Determine the [X, Y] coordinate at the center of the cell enclosing the given text.  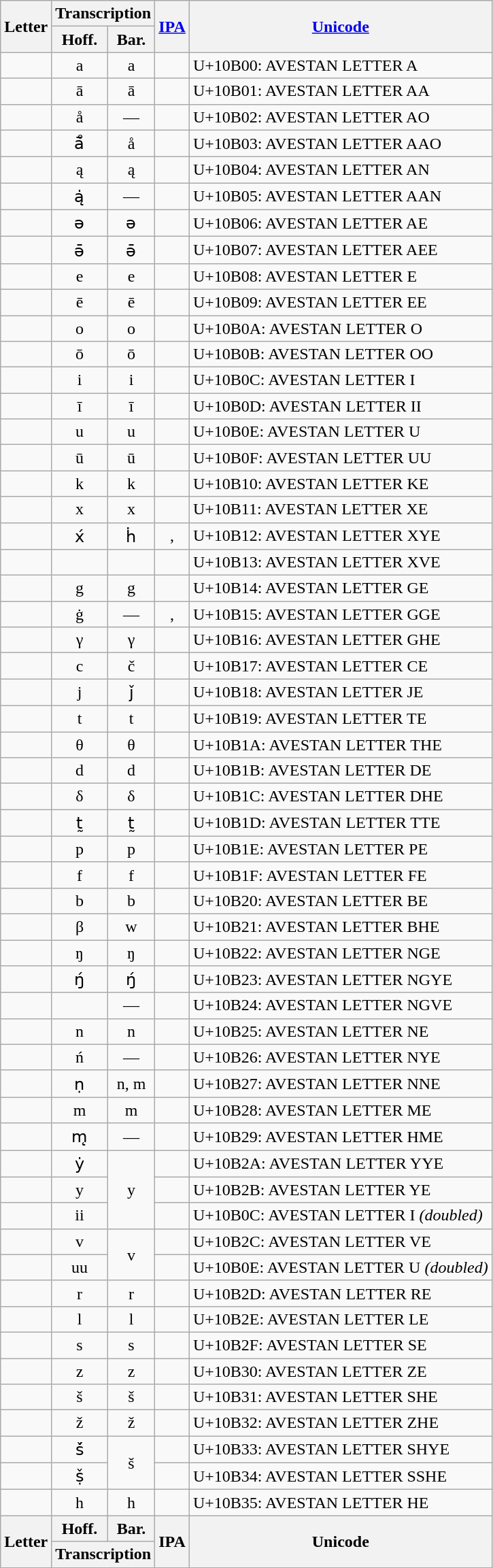
ẏ [80, 1163]
U+10B26: AVESTAN LETTER NYE [340, 1057]
U+10B33: AVESTAN LETTER SHYE [340, 1450]
U+10B08: AVESTAN LETTER E [340, 276]
ǰ [131, 693]
U+10B0E: AVESTAN LETTER U [340, 432]
ġ [80, 614]
U+10B1D: AVESTAN LETTER TTE [340, 823]
U+10B28: AVESTAN LETTER ME [340, 1110]
U+10B11: AVESTAN LETTER XE [340, 510]
U+10B10: AVESTAN LETTER KE [340, 484]
U+10B0D: AVESTAN LETTER II [340, 406]
ṇ [80, 1084]
U+10B1B: AVESTAN LETTER DE [340, 771]
U+10B0B: AVESTAN LETTER OO [340, 354]
U+10B03: AVESTAN LETTER AAO [340, 144]
U+10B1E: AVESTAN LETTER PE [340, 849]
U+10B23: AVESTAN LETTER NGYE [340, 980]
U+10B16: AVESTAN LETTER GHE [340, 640]
U+10B2E: AVESTAN LETTER LE [340, 1319]
U+10B27: AVESTAN LETTER NNE [340, 1084]
U+10B2A: AVESTAN LETTER YYE [340, 1163]
U+10B31: AVESTAN LETTER SHE [340, 1397]
U+10B15: AVESTAN LETTER GGE [340, 614]
c [80, 666]
w [131, 927]
U+10B06: AVESTAN LETTER AE [340, 223]
U+10B13: AVESTAN LETTER XVE [340, 563]
U+10B19: AVESTAN LETTER TE [340, 718]
U+10B14: AVESTAN LETTER GE [340, 588]
β [80, 927]
š́ [80, 1450]
U+10B04: AVESTAN LETTER AN [340, 170]
U+10B25: AVESTAN LETTER NE [340, 1031]
ā̊ [80, 144]
U+10B24: AVESTAN LETTER NGVE [340, 1005]
U+10B05: AVESTAN LETTER AAN [340, 197]
uu [80, 1267]
m̨ [80, 1137]
ą̇ [80, 197]
U+10B01: AVESTAN LETTER AA [340, 91]
U+10B22: AVESTAN LETTER NGE [340, 953]
U+10B2F: AVESTAN LETTER SE [340, 1345]
j [80, 693]
U+10B1A: AVESTAN LETTER THE [340, 745]
n, m [131, 1084]
U+10B02: AVESTAN LETTER AO [340, 117]
U+10B0F: AVESTAN LETTER UU [340, 458]
U+10B00: AVESTAN LETTER A [340, 65]
U+10B07: AVESTAN LETTER AEE [340, 250]
U+10B32: AVESTAN LETTER ZHE [340, 1423]
U+10B09: AVESTAN LETTER EE [340, 302]
U+10B35: AVESTAN LETTER HE [340, 1503]
U+10B17: AVESTAN LETTER CE [340, 666]
U+10B0A: AVESTAN LETTER O [340, 329]
U+10B34: AVESTAN LETTER SSHE [340, 1476]
U+10B0C: AVESTAN LETTER I [340, 380]
U+10B1F: AVESTAN LETTER FE [340, 875]
U+10B30: AVESTAN LETTER ZE [340, 1371]
U+10B0C: AVESTAN LETTER I (doubled) [340, 1216]
ḣ [131, 536]
U+10B2C: AVESTAN LETTER VE [340, 1241]
U+10B0E: AVESTAN LETTER U (doubled) [340, 1267]
U+10B18: AVESTAN LETTER JE [340, 693]
x́ [80, 536]
U+10B2D: AVESTAN LETTER RE [340, 1293]
ṣ̌ [80, 1476]
U+10B1C: AVESTAN LETTER DHE [340, 797]
U+10B21: AVESTAN LETTER BHE [340, 927]
ii [80, 1216]
U+10B12: AVESTAN LETTER XYE [340, 536]
ń [80, 1057]
U+10B2B: AVESTAN LETTER YE [340, 1190]
U+10B29: AVESTAN LETTER HME [340, 1137]
U+10B20: AVESTAN LETTER BE [340, 901]
č [131, 666]
